Provide the (X, Y) coordinate of the cell's center where the given text is located.  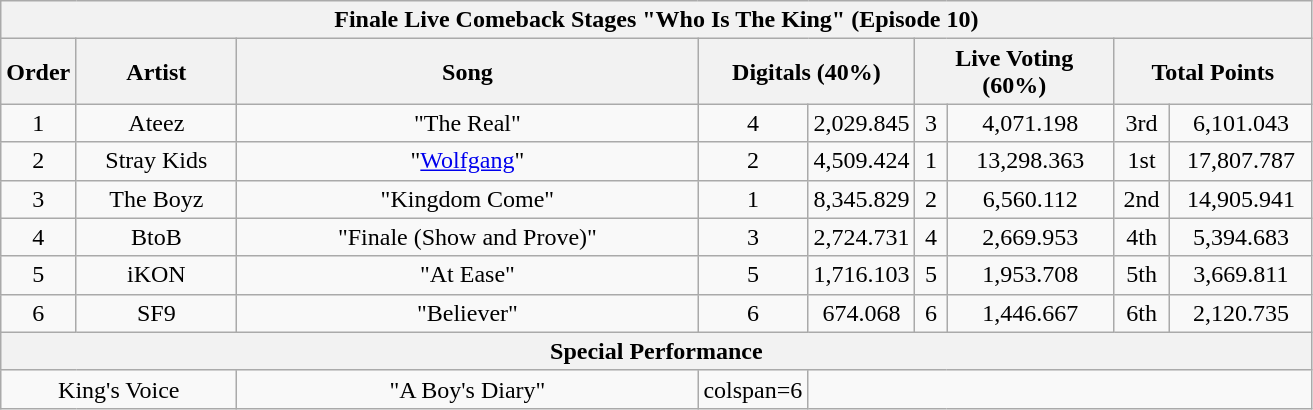
6,560.112 (1030, 199)
2nd (1141, 199)
3,669.811 (1241, 275)
Digitals (40%) (806, 72)
1,716.103 (862, 275)
8,345.829 (862, 199)
iKON (156, 275)
6,101.043 (1241, 123)
Finale Live Comeback Stages "Who Is The King" (Episode 10) (656, 20)
2,029.845 (862, 123)
BtoB (156, 237)
"Believer" (468, 313)
Live Voting (60%) (1014, 72)
3rd (1141, 123)
King's Voice (119, 389)
17,807.787 (1241, 161)
Ateez (156, 123)
6th (1141, 313)
Stray Kids (156, 161)
Song (468, 72)
2,724.731 (862, 237)
2,669.953 (1030, 237)
Artist (156, 72)
1,446.667 (1030, 313)
"A Boy's Diary" (468, 389)
4th (1141, 237)
"Kingdom Come" (468, 199)
4,509.424 (862, 161)
Special Performance (656, 351)
"Finale (Show and Prove)" (468, 237)
Order (38, 72)
"The Real" (468, 123)
2,120.735 (1241, 313)
5,394.683 (1241, 237)
SF9 (156, 313)
"At Ease" (468, 275)
The Boyz (156, 199)
Total Points (1212, 72)
colspan=6 (753, 389)
5th (1141, 275)
4,071.198 (1030, 123)
13,298.363 (1030, 161)
1,953.708 (1030, 275)
14,905.941 (1241, 199)
"Wolfgang" (468, 161)
674.068 (862, 313)
1st (1141, 161)
